For the text-containing cell, return its midpoint in (x, y) coordinate format. 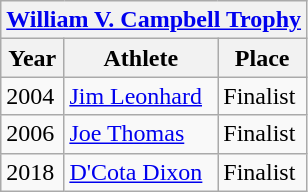
2006 (32, 134)
Joe Thomas (141, 134)
Year (32, 58)
Jim Leonhard (141, 96)
D'Cota Dixon (141, 172)
William V. Campbell Trophy (154, 20)
2018 (32, 172)
Place (262, 58)
Athlete (141, 58)
2004 (32, 96)
